Provide the (x, y) coordinate of the cell's center where the given text is located.  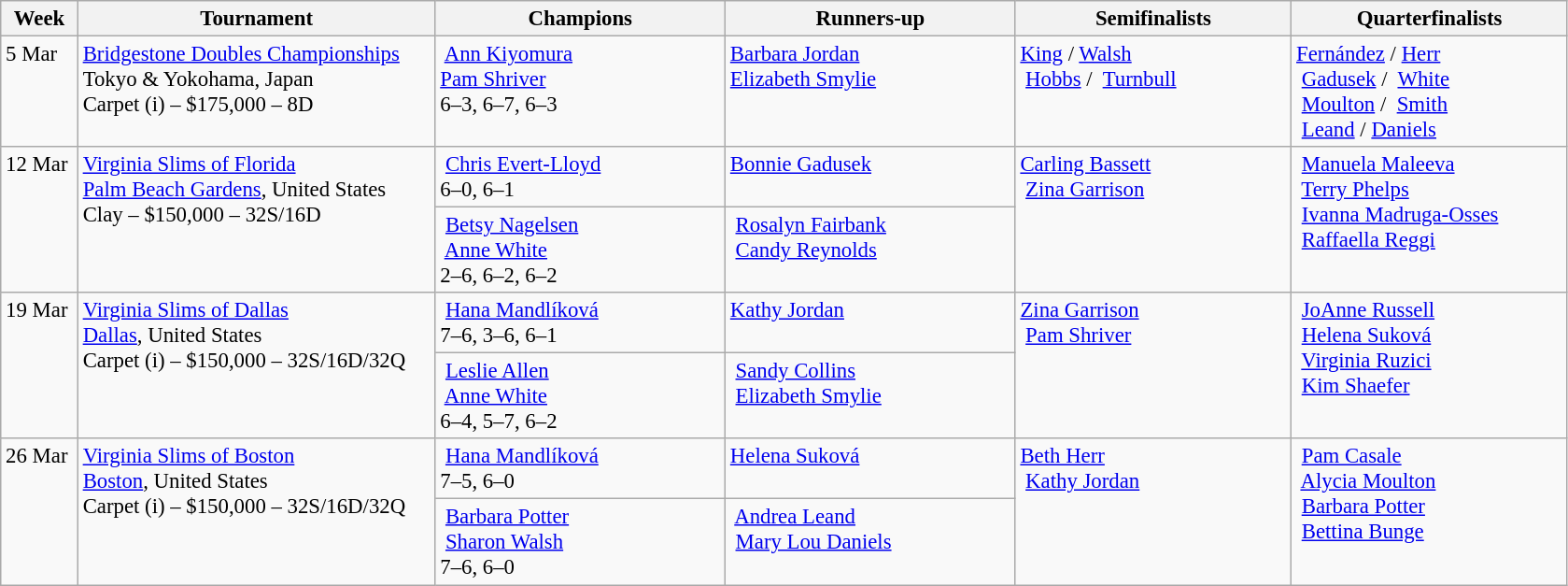
Helena Suková (870, 469)
Pam Casale Alycia Moulton Barbara Potter Bettina Bunge (1430, 512)
5 Mar (39, 92)
Betsy Nagelsen Anne White2–6, 6–2, 6–2 (581, 250)
Leslie Allen Anne White6–4, 5–7, 6–2 (581, 396)
Bonnie Gadusek (870, 178)
Hana Mandlíková7–5, 6–0 (581, 469)
Fernández / Herr Gadusek / White Moulton / Smith Leand / Daniels (1430, 92)
Virginia Slims of Dallas Dallas, United StatesCarpet (i) – $150,000 – 32S/16D/32Q (256, 365)
Quarterfinalists (1430, 19)
12 Mar (39, 220)
Manuela Maleeva Terry Phelps Ivanna Madruga-Osses Raffaella Reggi (1430, 220)
Barbara Jordan Elizabeth Smylie (870, 92)
Champions (581, 19)
19 Mar (39, 365)
Week (39, 19)
Tournament (256, 19)
Kathy Jordan (870, 323)
Bridgestone Doubles Championships Tokyo & Yokohama, JapanCarpet (i) – $175,000 – 8D (256, 92)
Virginia Slims of Boston Boston, United StatesCarpet (i) – $150,000 – 32S/16D/32Q (256, 512)
JoAnne Russell Helena Suková Virginia Ruzici Kim Shaefer (1430, 365)
Sandy Collins Elizabeth Smylie (870, 396)
Andrea Leand Mary Lou Daniels (870, 542)
Semifinalists (1153, 19)
Beth Herr Kathy Jordan (1153, 512)
Zina Garrison Pam Shriver (1153, 365)
Virginia Slims of Florida Palm Beach Gardens, United StatesClay – $150,000 – 32S/16D (256, 220)
Carling Bassett Zina Garrison (1153, 220)
Rosalyn Fairbank Candy Reynolds (870, 250)
Hana Mandlíková7–6, 3–6, 6–1 (581, 323)
King / Walsh Hobbs / Turnbull (1153, 92)
Ann Kiyomura Pam Shriver6–3, 6–7, 6–3 (581, 92)
Runners-up (870, 19)
Barbara Potter Sharon Walsh7–6, 6–0 (581, 542)
Chris Evert-Lloyd6–0, 6–1 (581, 178)
26 Mar (39, 512)
